Locate the cell with the specified text and output its [X, Y] center coordinate. 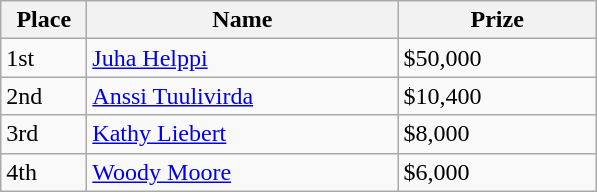
$6,000 [498, 172]
$50,000 [498, 58]
Anssi Tuulivirda [242, 96]
Kathy Liebert [242, 134]
Name [242, 20]
Woody Moore [242, 172]
3rd [44, 134]
Place [44, 20]
2nd [44, 96]
4th [44, 172]
$8,000 [498, 134]
1st [44, 58]
Prize [498, 20]
Juha Helppi [242, 58]
$10,400 [498, 96]
